Locate the cell with the specified text and output its [X, Y] center coordinate. 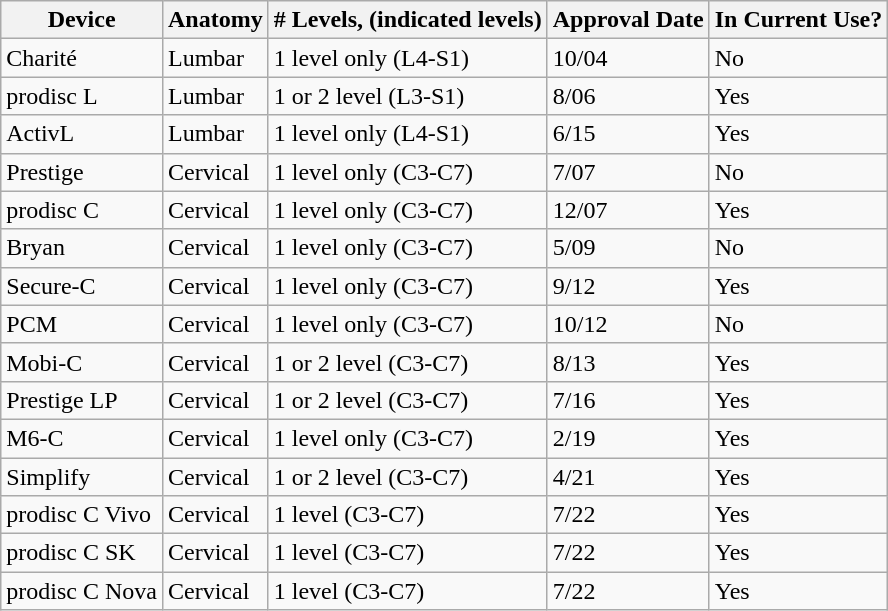
PCM [82, 324]
6/15 [628, 134]
7/07 [628, 172]
Device [82, 20]
Prestige LP [82, 400]
prodisc C SK [82, 553]
prodisc C [82, 210]
Bryan [82, 248]
Simplify [82, 477]
M6-C [82, 438]
Secure-C [82, 286]
Anatomy [215, 20]
prodisc C Nova [82, 591]
7/16 [628, 400]
prodisc L [82, 96]
Prestige [82, 172]
8/06 [628, 96]
In Current Use? [798, 20]
9/12 [628, 286]
10/04 [628, 58]
8/13 [628, 362]
ActivL [82, 134]
12/07 [628, 210]
5/09 [628, 248]
10/12 [628, 324]
prodisc C Vivo [82, 515]
1 or 2 level (L3-S1) [408, 96]
# Levels, (indicated levels) [408, 20]
4/21 [628, 477]
Mobi-C [82, 362]
2/19 [628, 438]
Approval Date [628, 20]
Charité [82, 58]
